Return the [x, y] coordinate for the center point of the cell that contains the specified text.  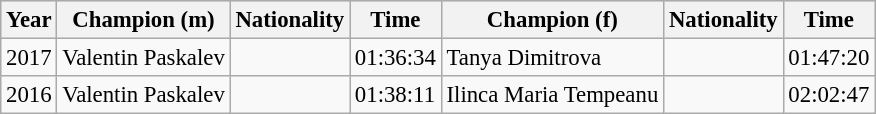
2016 [29, 95]
2017 [29, 58]
01:47:20 [829, 58]
Champion (f) [552, 20]
01:36:34 [396, 58]
Year [29, 20]
01:38:11 [396, 95]
Tanya Dimitrova [552, 58]
Champion (m) [144, 20]
02:02:47 [829, 95]
Ilinca Maria Tempeanu [552, 95]
